Detect which cell encompasses the target text, then output its (X, Y) center coordinate. 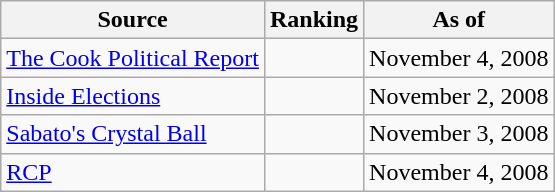
November 2, 2008 (459, 96)
November 3, 2008 (459, 134)
Inside Elections (133, 96)
Sabato's Crystal Ball (133, 134)
RCP (133, 172)
Source (133, 20)
The Cook Political Report (133, 58)
Ranking (314, 20)
As of (459, 20)
